Provide the [X, Y] coordinate of the cell's center where the given text is located.  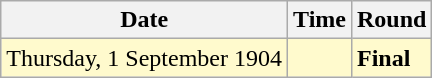
Round [391, 20]
Time [320, 20]
Date [144, 20]
Thursday, 1 September 1904 [144, 58]
Final [391, 58]
